Provide the [x, y] coordinate of the cell's center where the given text is located.  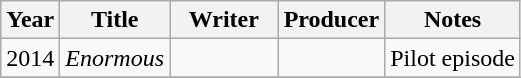
Year [30, 20]
Title [115, 20]
Pilot episode [453, 58]
2014 [30, 58]
Enormous [115, 58]
Notes [453, 20]
Producer [332, 20]
Writer [224, 20]
